Capture the cell that displays the provided text and extract its (X, Y) central coordinate. 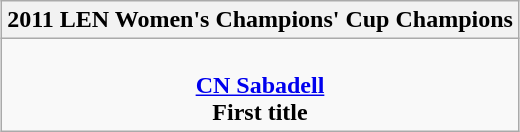
CN Sabadell First title (260, 85)
2011 LEN Women's Champions' Cup Champions (260, 20)
